Find where the given text appears and provide that cell's center as (x, y) coordinate. 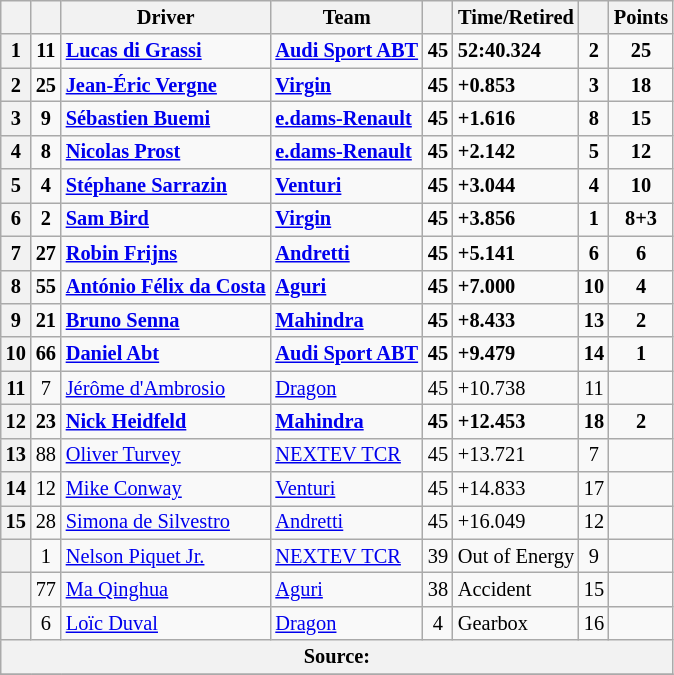
Points (641, 17)
+13.721 (516, 455)
+16.049 (516, 522)
+12.453 (516, 421)
Sam Bird (166, 219)
16 (594, 623)
Lucas di Grassi (166, 51)
Accident (516, 589)
Nelson Piquet Jr. (166, 556)
+0.853 (516, 85)
Nick Heidfeld (166, 421)
Team (346, 17)
8+3 (641, 219)
+1.616 (516, 118)
88 (46, 455)
Driver (166, 17)
23 (46, 421)
Robin Frijns (166, 253)
+10.738 (516, 388)
17 (594, 489)
27 (46, 253)
Bruno Senna (166, 320)
55 (46, 287)
Sébastien Buemi (166, 118)
Mike Conway (166, 489)
Daniel Abt (166, 354)
+9.479 (516, 354)
21 (46, 320)
Stéphane Sarrazin (166, 186)
+3.044 (516, 186)
Jérôme d'Ambrosio (166, 388)
Out of Energy (516, 556)
+2.142 (516, 152)
Jean-Éric Vergne (166, 85)
+3.856 (516, 219)
Oliver Turvey (166, 455)
77 (46, 589)
Time/Retired (516, 17)
Gearbox (516, 623)
+8.433 (516, 320)
28 (46, 522)
Loïc Duval (166, 623)
38 (438, 589)
Simona de Silvestro (166, 522)
Ma Qinghua (166, 589)
+14.833 (516, 489)
António Félix da Costa (166, 287)
66 (46, 354)
+5.141 (516, 253)
Source: (337, 657)
+7.000 (516, 287)
39 (438, 556)
52:40.324 (516, 51)
Nicolas Prost (166, 152)
